Find where the given text appears and provide that cell's center as [x, y] coordinate. 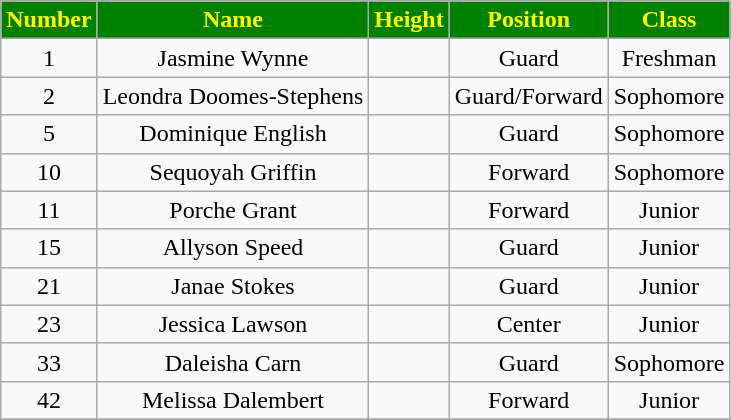
Porche Grant [233, 210]
21 [49, 286]
11 [49, 210]
Allyson Speed [233, 248]
Sequoyah Griffin [233, 172]
Center [528, 324]
Guard/Forward [528, 96]
Class [669, 20]
23 [49, 324]
5 [49, 134]
Name [233, 20]
Freshman [669, 58]
10 [49, 172]
Jessica Lawson [233, 324]
33 [49, 362]
1 [49, 58]
15 [49, 248]
Jasmine Wynne [233, 58]
Number [49, 20]
Janae Stokes [233, 286]
Leondra Doomes-Stephens [233, 96]
Dominique English [233, 134]
2 [49, 96]
Melissa Dalembert [233, 400]
42 [49, 400]
Height [409, 20]
Daleisha Carn [233, 362]
Position [528, 20]
